Identify which cell holds the provided text, then report its [X, Y] central coordinate. 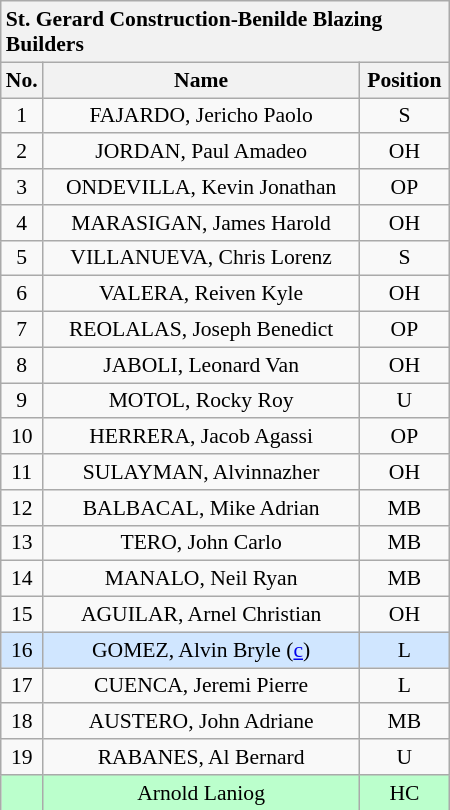
12 [22, 508]
4 [22, 223]
ONDEVILLA, Kevin Jonathan [202, 187]
TERO, John Carlo [202, 543]
3 [22, 187]
VALERA, Reiven Kyle [202, 294]
CUENCA, Jeremi Pierre [202, 686]
5 [22, 258]
MOTOL, Rocky Roy [202, 401]
No. [22, 80]
REOLALAS, Joseph Benedict [202, 330]
7 [22, 330]
6 [22, 294]
HERRERA, Jacob Agassi [202, 437]
14 [22, 579]
MARASIGAN, James Harold [202, 223]
11 [22, 472]
VILLANUEVA, Chris Lorenz [202, 258]
13 [22, 543]
19 [22, 757]
Name [202, 80]
JORDAN, Paul Amadeo [202, 152]
17 [22, 686]
2 [22, 152]
9 [22, 401]
BALBACAL, Mike Adrian [202, 508]
1 [22, 116]
St. Gerard Construction-Benilde Blazing Builders [225, 32]
18 [22, 722]
Position [405, 80]
GOMEZ, Alvin Bryle (c) [202, 650]
AUSTERO, John Adriane [202, 722]
SULAYMAN, Alvinnazher [202, 472]
JABOLI, Leonard Van [202, 365]
RABANES, Al Bernard [202, 757]
FAJARDO, Jericho Paolo [202, 116]
10 [22, 437]
MANALO, Neil Ryan [202, 579]
16 [22, 650]
15 [22, 615]
AGUILAR, Arnel Christian [202, 615]
8 [22, 365]
